Find where the given text appears and provide that cell's center as (X, Y) coordinate. 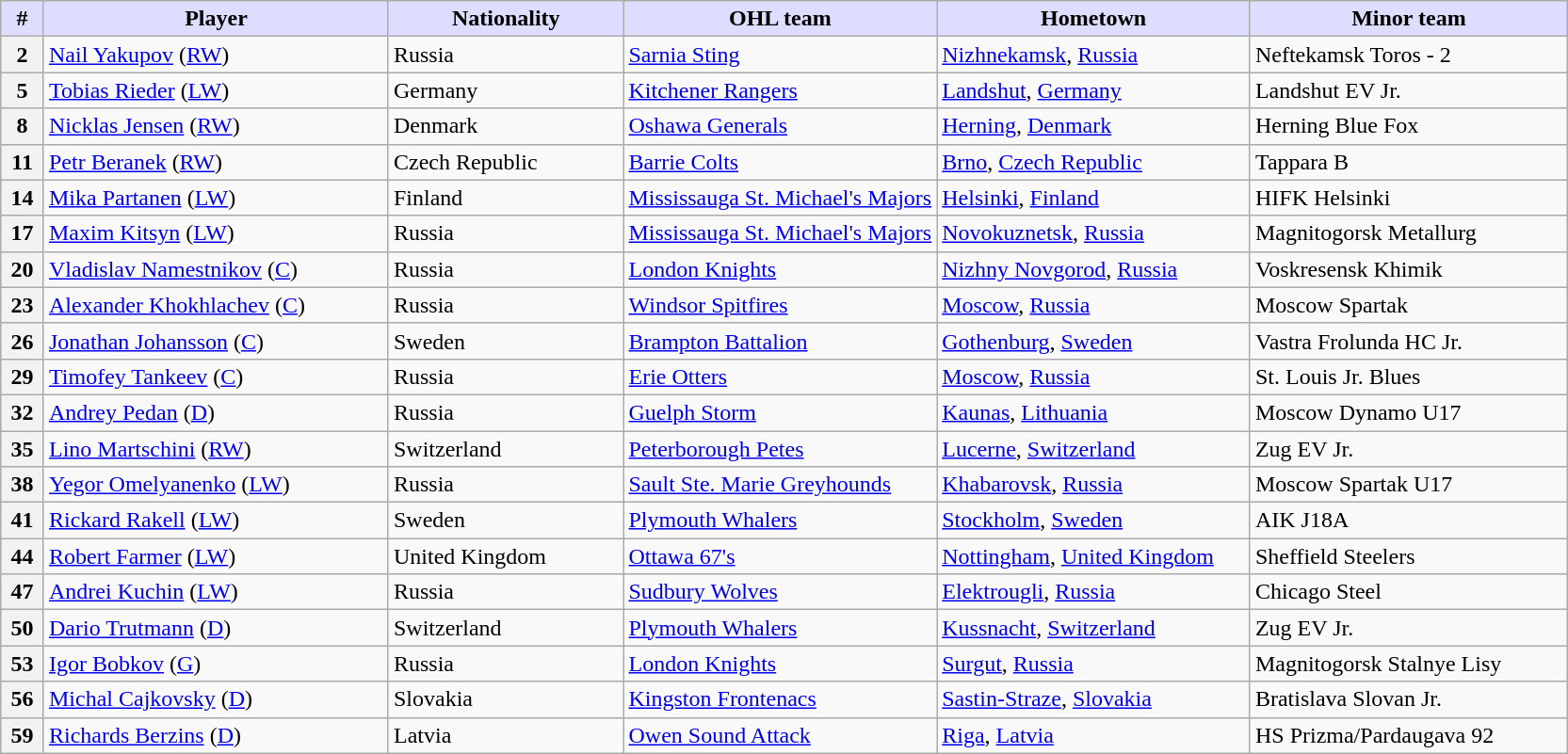
Herning, Denmark (1094, 126)
Timofey Tankeev (C) (216, 377)
Lucerne, Switzerland (1094, 449)
Sudbury Wolves (780, 592)
Yegor Omelyanenko (LW) (216, 485)
35 (23, 449)
Nizhny Novgorod, Russia (1094, 269)
Helsinki, Finland (1094, 198)
44 (23, 556)
Robert Farmer (LW) (216, 556)
Guelph Storm (780, 412)
Alexander Khokhlachev (C) (216, 305)
Moscow Dynamo U17 (1409, 412)
Tobias Rieder (LW) (216, 90)
Owen Sound Attack (780, 735)
Nizhnekamsk, Russia (1094, 55)
50 (23, 628)
Denmark (506, 126)
Vladislav Namestnikov (C) (216, 269)
Kitchener Rangers (780, 90)
14 (23, 198)
Brampton Battalion (780, 341)
Voskresensk Khimik (1409, 269)
Igor Bobkov (G) (216, 664)
56 (23, 699)
Chicago Steel (1409, 592)
Sarnia Sting (780, 55)
Erie Otters (780, 377)
Sastin-Straze, Slovakia (1094, 699)
Czech Republic (506, 162)
Mika Partanen (LW) (216, 198)
32 (23, 412)
Finland (506, 198)
Dario Trutmann (D) (216, 628)
Slovakia (506, 699)
Petr Beranek (RW) (216, 162)
26 (23, 341)
41 (23, 521)
Herning Blue Fox (1409, 126)
Maxim Kitsyn (LW) (216, 233)
HS Prizma/Pardaugava 92 (1409, 735)
Richards Berzins (D) (216, 735)
23 (23, 305)
Hometown (1094, 19)
Kingston Frontenacs (780, 699)
Surgut, Russia (1094, 664)
Sheffield Steelers (1409, 556)
Latvia (506, 735)
Nail Yakupov (RW) (216, 55)
Neftekamsk Toros - 2 (1409, 55)
Moscow Spartak (1409, 305)
Nottingham, United Kingdom (1094, 556)
Moscow Spartak U17 (1409, 485)
Landshut EV Jr. (1409, 90)
Nicklas Jensen (RW) (216, 126)
Lino Martschini (RW) (216, 449)
St. Louis Jr. Blues (1409, 377)
Michal Cajkovsky (D) (216, 699)
Rickard Rakell (LW) (216, 521)
Andrey Pedan (D) (216, 412)
Gothenburg, Sweden (1094, 341)
Landshut, Germany (1094, 90)
Magnitogorsk Metallurg (1409, 233)
AIK J18A (1409, 521)
17 (23, 233)
Stockholm, Sweden (1094, 521)
2 (23, 55)
Peterborough Petes (780, 449)
29 (23, 377)
Tappara B (1409, 162)
20 (23, 269)
Oshawa Generals (780, 126)
Nationality (506, 19)
Windsor Spitfires (780, 305)
59 (23, 735)
Player (216, 19)
Riga, Latvia (1094, 735)
Ottawa 67's (780, 556)
Bratislava Slovan Jr. (1409, 699)
Kaunas, Lithuania (1094, 412)
38 (23, 485)
Minor team (1409, 19)
Vastra Frolunda HC Jr. (1409, 341)
Kussnacht, Switzerland (1094, 628)
Barrie Colts (780, 162)
Novokuznetsk, Russia (1094, 233)
Brno, Czech Republic (1094, 162)
Jonathan Johansson (C) (216, 341)
5 (23, 90)
Germany (506, 90)
Khabarovsk, Russia (1094, 485)
47 (23, 592)
8 (23, 126)
Sault Ste. Marie Greyhounds (780, 485)
53 (23, 664)
Andrei Kuchin (LW) (216, 592)
HIFK Helsinki (1409, 198)
Magnitogorsk Stalnye Lisy (1409, 664)
Elektrougli, Russia (1094, 592)
United Kingdom (506, 556)
OHL team (780, 19)
# (23, 19)
11 (23, 162)
